Return the [X, Y] coordinate for the center point of the cell that contains the specified text.  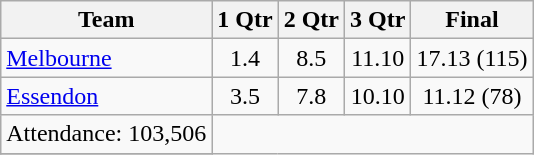
17.13 (115) [472, 58]
Attendance: 103,506 [106, 134]
2 Qtr [311, 20]
10.10 [378, 96]
11.10 [378, 58]
8.5 [311, 58]
7.8 [311, 96]
Essendon [106, 96]
Final [472, 20]
3.5 [245, 96]
11.12 (78) [472, 96]
1.4 [245, 58]
Team [106, 20]
1 Qtr [245, 20]
Melbourne [106, 58]
3 Qtr [378, 20]
